Locate the cell with the specified text and output its [X, Y] center coordinate. 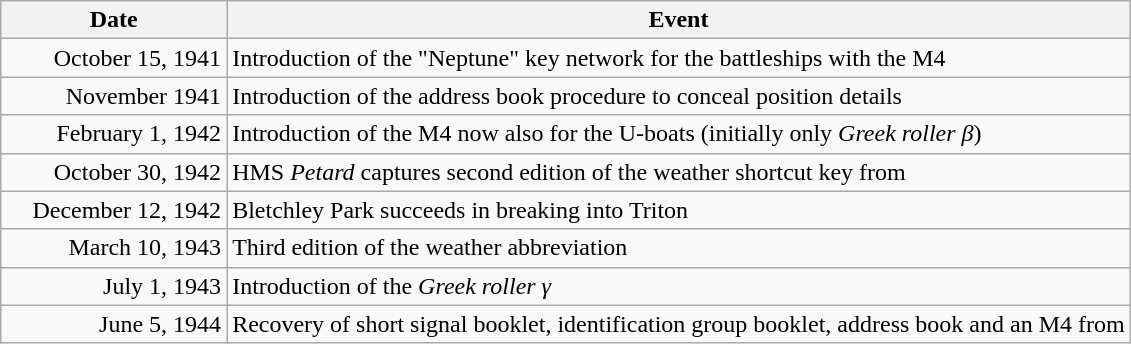
July 1, 1943 [114, 286]
Bletchley Park succeeds in breaking into Triton [679, 210]
Introduction of the address book procedure to conceal position details [679, 96]
November 1941 [114, 96]
Introduction of the Greek roller γ [679, 286]
Third edition of the weather abbreviation [679, 248]
October 15, 1941 [114, 58]
March 10, 1943 [114, 248]
Date [114, 20]
HMS Petard captures second edition of the weather shortcut key from [679, 172]
February 1, 1942 [114, 134]
October 30, 1942 [114, 172]
Recovery of short signal booklet, identification group booklet, address book and an M4 from [679, 324]
June 5, 1944 [114, 324]
Introduction of the M4 now also for the U-boats (initially only Greek roller β) [679, 134]
Introduction of the "Neptune" key network for the battleships with the M4 [679, 58]
Event [679, 20]
December 12, 1942 [114, 210]
